Capture the cell that displays the provided text and extract its (X, Y) central coordinate. 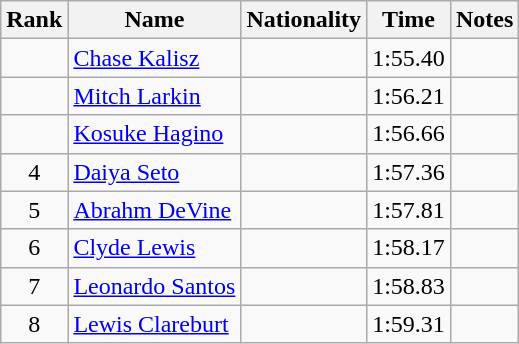
1:57.36 (409, 172)
Notes (484, 20)
Time (409, 20)
5 (34, 210)
1:56.66 (409, 134)
Lewis Clareburt (154, 324)
1:57.81 (409, 210)
Abrahm DeVine (154, 210)
1:59.31 (409, 324)
Name (154, 20)
1:58.17 (409, 248)
Chase Kalisz (154, 58)
Daiya Seto (154, 172)
Clyde Lewis (154, 248)
1:58.83 (409, 286)
Mitch Larkin (154, 96)
8 (34, 324)
Kosuke Hagino (154, 134)
1:56.21 (409, 96)
7 (34, 286)
4 (34, 172)
Rank (34, 20)
Nationality (304, 20)
Leonardo Santos (154, 286)
1:55.40 (409, 58)
6 (34, 248)
